From the cell containing the given text, extract its center point as [x, y] coordinate. 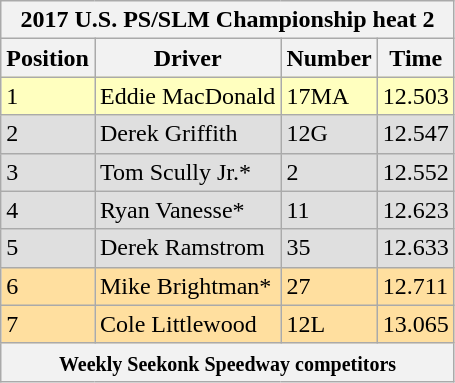
13.065 [416, 324]
Cole Littlewood [187, 324]
Tom Scully Jr.* [187, 172]
12.633 [416, 248]
Time [416, 58]
Mike Brightman* [187, 286]
12.547 [416, 134]
6 [48, 286]
Number [329, 58]
12.503 [416, 96]
5 [48, 248]
12L [329, 324]
1 [48, 96]
17MA [329, 96]
Derek Ramstrom [187, 248]
12.552 [416, 172]
2017 U.S. PS/SLM Championship heat 2 [228, 20]
Driver [187, 58]
4 [48, 210]
11 [329, 210]
Derek Griffith [187, 134]
Position [48, 58]
12G [329, 134]
27 [329, 286]
12.711 [416, 286]
Ryan Vanesse* [187, 210]
Eddie MacDonald [187, 96]
7 [48, 324]
Weekly Seekonk Speedway competitors [228, 362]
3 [48, 172]
35 [329, 248]
12.623 [416, 210]
